Return the [x, y] coordinate for the center point of the cell that contains the specified text.  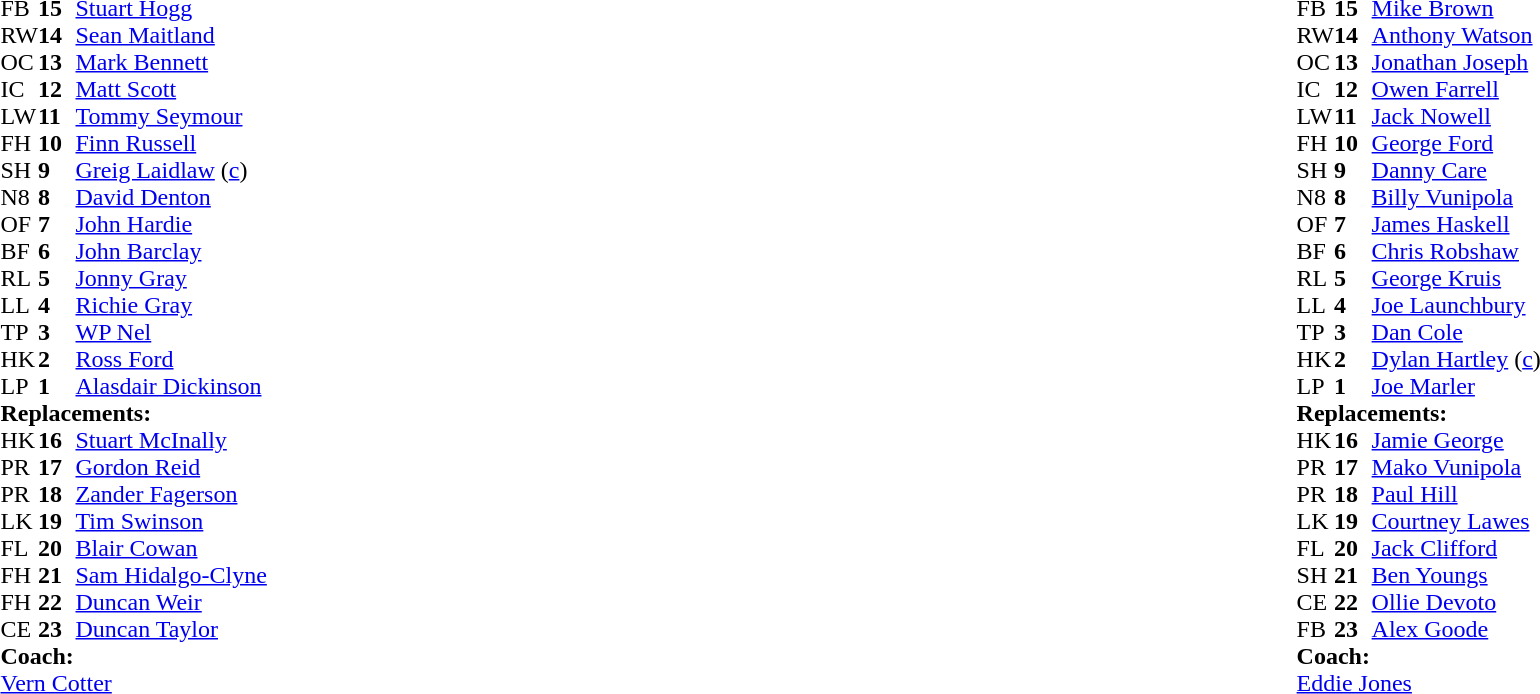
David Denton [172, 198]
Duncan Weir [172, 602]
Tim Swinson [172, 522]
Finn Russell [172, 144]
Sean Maitland [172, 36]
Tommy Seymour [172, 116]
John Hardie [172, 224]
FB [1316, 630]
Matt Scott [172, 90]
Sam Hidalgo-Clyne [172, 576]
Blair Cowan [172, 548]
Gordon Reid [172, 468]
Mark Bennett [172, 62]
Coach: [133, 656]
Alasdair Dickinson [172, 386]
Greig Laidlaw (c) [172, 170]
Richie Gray [172, 306]
Replacements: [133, 414]
John Barclay [172, 252]
Stuart McInally [172, 440]
WP Nel [172, 332]
Jonny Gray [172, 278]
Duncan Taylor [172, 630]
Ross Ford [172, 360]
Zander Fagerson [172, 494]
